From the cell containing the given text, extract its center point as (x, y) coordinate. 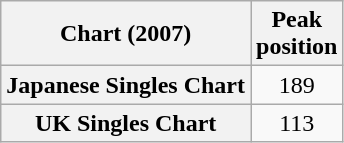
189 (296, 85)
Chart (2007) (126, 34)
Japanese Singles Chart (126, 85)
Peakposition (296, 34)
113 (296, 123)
UK Singles Chart (126, 123)
